Search for the cell housing the specified text and yield its (X, Y) center coordinate. 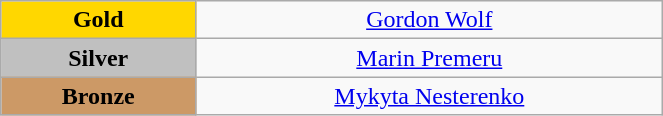
Bronze (98, 96)
Gordon Wolf (430, 20)
Marin Premeru (430, 58)
Mykyta Nesterenko (430, 96)
Silver (98, 58)
Gold (98, 20)
